Extract the (X, Y) coordinate from the center of the cell holding the provided text.  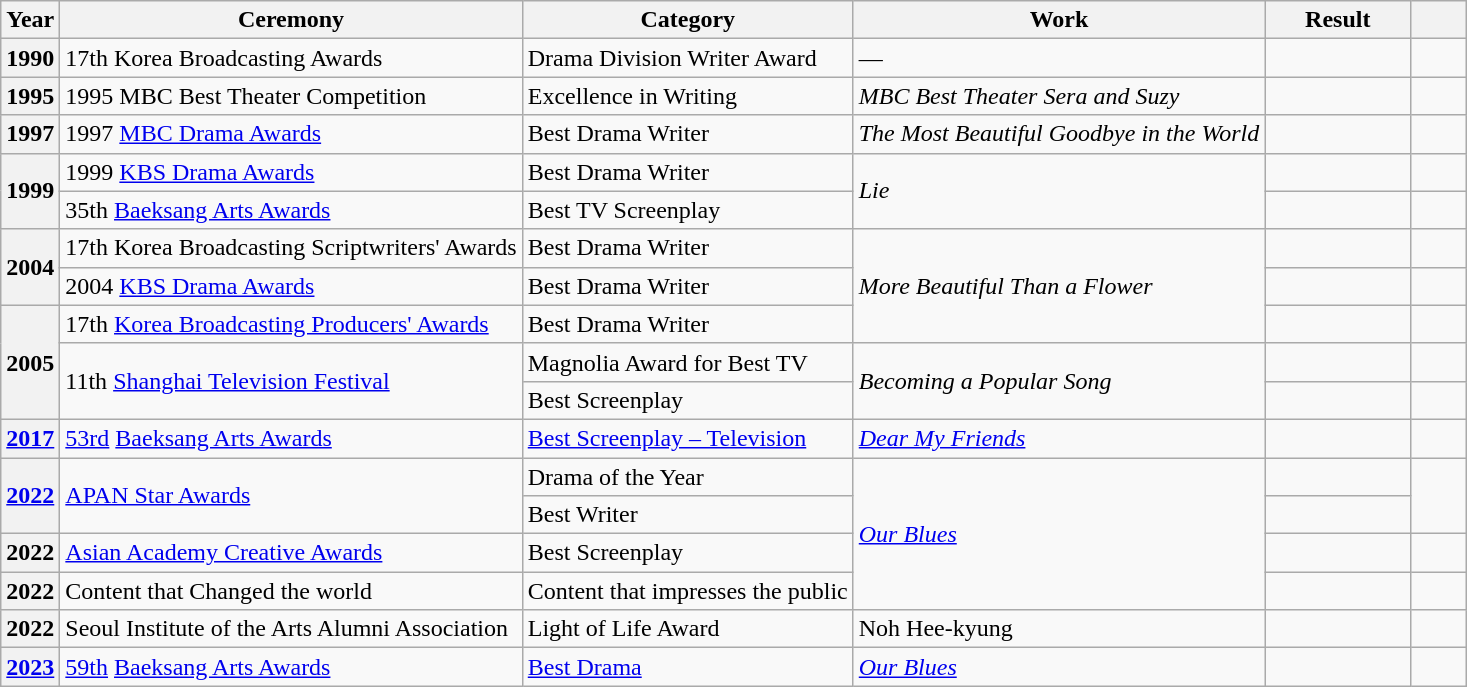
Seoul Institute of the Arts Alumni Association (291, 629)
— (1058, 58)
1995 (30, 96)
53rd Baeksang Arts Awards (291, 438)
17th Korea Broadcasting Scriptwriters' Awards (291, 248)
Work (1058, 20)
1990 (30, 58)
Year (30, 20)
Asian Academy Creative Awards (291, 553)
Content that Changed the world (291, 591)
Best Drama (688, 667)
1995 MBC Best Theater Competition (291, 96)
More Beautiful Than a Flower (1058, 286)
Drama Division Writer Award (688, 58)
Lie (1058, 191)
Magnolia Award for Best TV (688, 362)
Dear My Friends (1058, 438)
2005 (30, 362)
Drama of the Year (688, 477)
Becoming a Popular Song (1058, 381)
1999 (30, 191)
2004 (30, 267)
MBC Best Theater Sera and Suzy (1058, 96)
Best TV Screenplay (688, 210)
Ceremony (291, 20)
Best Screenplay – Television (688, 438)
Noh Hee-kyung (1058, 629)
2004 KBS Drama Awards (291, 286)
Content that impresses the public (688, 591)
17th Korea Broadcasting Producers' Awards (291, 324)
17th Korea Broadcasting Awards (291, 58)
11th Shanghai Television Festival (291, 381)
1997 MBC Drama Awards (291, 134)
35th Baeksang Arts Awards (291, 210)
APAN Star Awards (291, 496)
1999 KBS Drama Awards (291, 172)
Result (1338, 20)
The Most Beautiful Goodbye in the World (1058, 134)
Category (688, 20)
Excellence in Writing (688, 96)
59th Baeksang Arts Awards (291, 667)
2017 (30, 438)
2023 (30, 667)
Light of Life Award (688, 629)
1997 (30, 134)
Best Writer (688, 515)
